Return the [x, y] coordinate for the center point of the cell that contains the specified text.  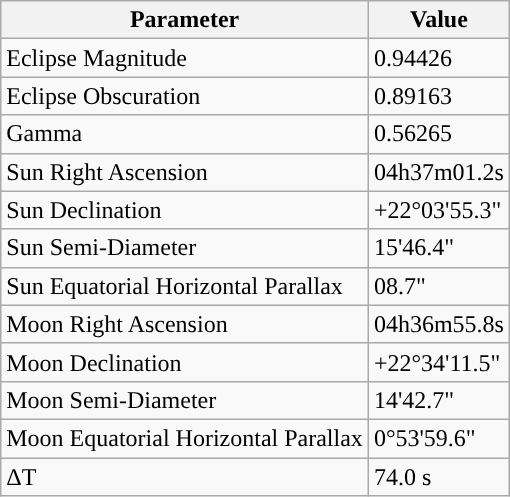
Moon Declination [185, 362]
04h37m01.2s [438, 172]
+22°03'55.3" [438, 210]
Moon Equatorial Horizontal Parallax [185, 438]
04h36m55.8s [438, 324]
Sun Declination [185, 210]
0.94426 [438, 58]
74.0 s [438, 477]
Moon Semi-Diameter [185, 400]
0.89163 [438, 96]
0°53'59.6" [438, 438]
Sun Semi-Diameter [185, 248]
08.7" [438, 286]
Sun Equatorial Horizontal Parallax [185, 286]
Eclipse Obscuration [185, 96]
Value [438, 20]
15'46.4" [438, 248]
Gamma [185, 134]
Parameter [185, 20]
Eclipse Magnitude [185, 58]
+22°34'11.5" [438, 362]
ΔT [185, 477]
Sun Right Ascension [185, 172]
0.56265 [438, 134]
14'42.7" [438, 400]
Moon Right Ascension [185, 324]
